Output the (x, y) coordinate of the center of the cell containing the given text.  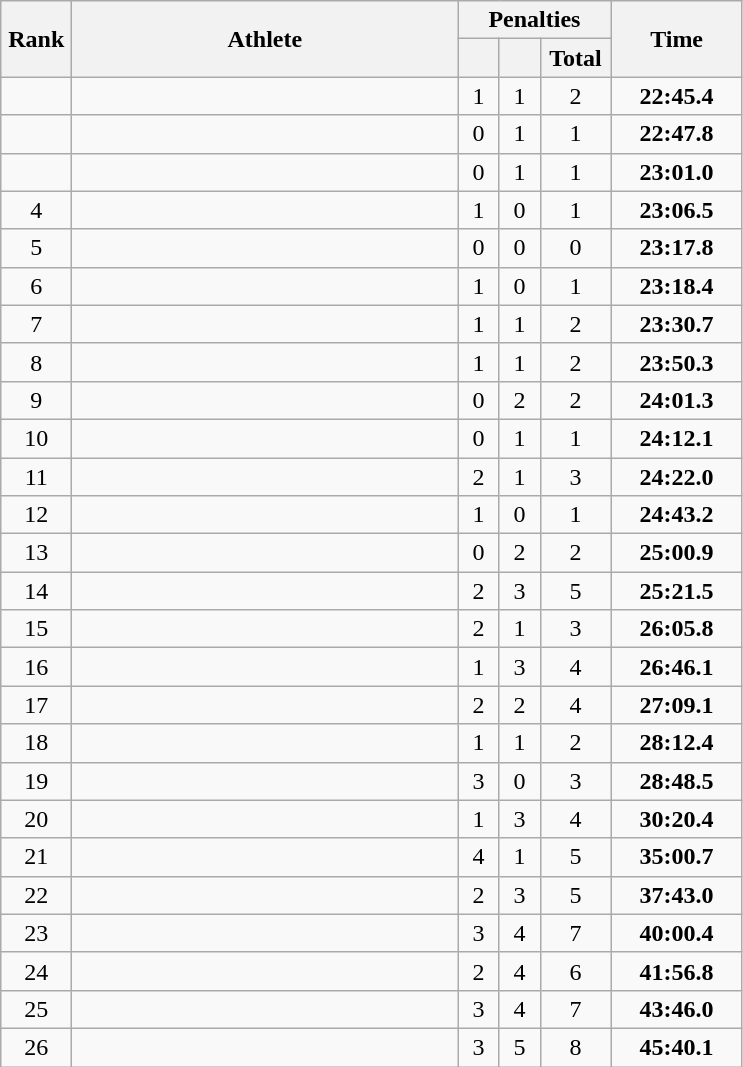
30:20.4 (676, 819)
23:50.3 (676, 362)
10 (36, 438)
25:00.9 (676, 553)
37:43.0 (676, 895)
16 (36, 667)
20 (36, 819)
24:43.2 (676, 515)
19 (36, 781)
40:00.4 (676, 933)
23:30.7 (676, 324)
23 (36, 933)
22:45.4 (676, 96)
Athlete (265, 39)
26:05.8 (676, 629)
21 (36, 857)
45:40.1 (676, 1047)
18 (36, 743)
23:18.4 (676, 286)
24:01.3 (676, 400)
15 (36, 629)
11 (36, 477)
Time (676, 39)
13 (36, 553)
28:48.5 (676, 781)
25:21.5 (676, 591)
43:46.0 (676, 1009)
9 (36, 400)
14 (36, 591)
26:46.1 (676, 667)
23:01.0 (676, 172)
35:00.7 (676, 857)
28:12.4 (676, 743)
Total (576, 58)
23:06.5 (676, 210)
27:09.1 (676, 705)
25 (36, 1009)
24:12.1 (676, 438)
24:22.0 (676, 477)
Penalties (534, 20)
24 (36, 971)
22:47.8 (676, 134)
23:17.8 (676, 248)
Rank (36, 39)
12 (36, 515)
41:56.8 (676, 971)
22 (36, 895)
26 (36, 1047)
17 (36, 705)
